Identify which cell holds the provided text, then report its [X, Y] central coordinate. 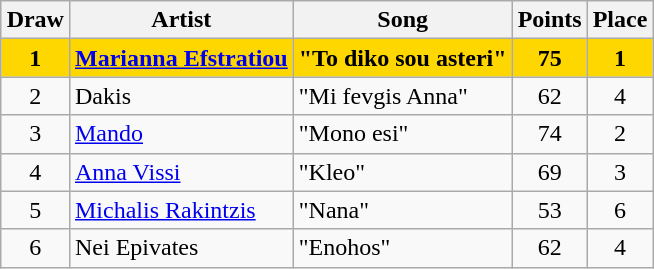
"Kleo" [402, 172]
Nei Epivates [181, 248]
"Mono esi" [402, 134]
Draw [35, 20]
"Nana" [402, 210]
53 [550, 210]
Song [402, 20]
Artist [181, 20]
Place [620, 20]
69 [550, 172]
"Enohos" [402, 248]
Mando [181, 134]
74 [550, 134]
Anna Vissi [181, 172]
Points [550, 20]
Marianna Efstratiou [181, 58]
5 [35, 210]
"Mi fevgis Anna" [402, 96]
Dakis [181, 96]
"To diko sou asteri" [402, 58]
75 [550, 58]
Michalis Rakintzis [181, 210]
